Pinpoint the cell where the given text exists, returning its [X, Y] midpoint coordinate. 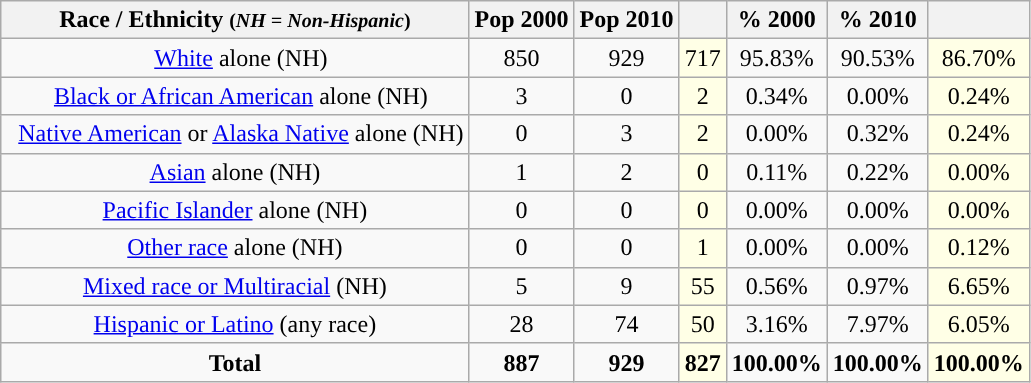
Pacific Islander alone (NH) [235, 210]
Pop 2010 [626, 20]
6.65% [978, 286]
6.05% [978, 324]
74 [626, 324]
Pop 2000 [522, 20]
0.11% [776, 172]
0.22% [878, 172]
Hispanic or Latino (any race) [235, 324]
Native American or Alaska Native alone (NH) [235, 134]
% 2010 [878, 20]
0.12% [978, 248]
0.97% [878, 286]
Mixed race or Multiracial (NH) [235, 286]
86.70% [978, 58]
55 [702, 286]
Race / Ethnicity (NH = Non-Hispanic) [235, 20]
Total [235, 362]
0.34% [776, 96]
White alone (NH) [235, 58]
0.32% [878, 134]
827 [702, 362]
887 [522, 362]
Other race alone (NH) [235, 248]
95.83% [776, 58]
9 [626, 286]
50 [702, 324]
7.97% [878, 324]
Asian alone (NH) [235, 172]
28 [522, 324]
5 [522, 286]
850 [522, 58]
0.56% [776, 286]
3.16% [776, 324]
90.53% [878, 58]
717 [702, 58]
Black or African American alone (NH) [235, 96]
% 2000 [776, 20]
